For the text-containing cell, return its midpoint in (X, Y) coordinate format. 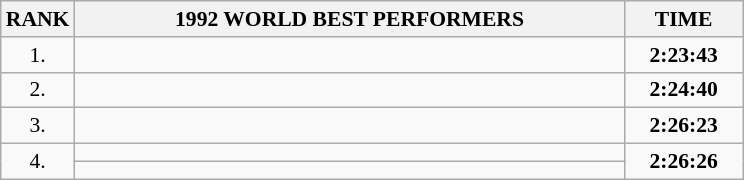
3. (38, 126)
1. (38, 55)
2:23:43 (684, 55)
2:26:23 (684, 126)
4. (38, 162)
RANK (38, 19)
TIME (684, 19)
2:26:26 (684, 162)
2:24:40 (684, 90)
1992 WORLD BEST PERFORMERS (349, 19)
2. (38, 90)
